Detect which cell encompasses the target text, then output its [x, y] center coordinate. 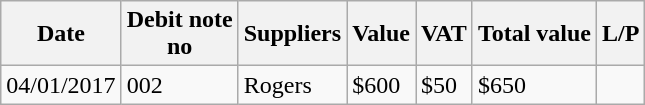
VAT [444, 34]
Suppliers [292, 34]
Value [382, 34]
Rogers [292, 85]
002 [180, 85]
$50 [444, 85]
$650 [534, 85]
L/P [621, 34]
Debit noteno [180, 34]
$600 [382, 85]
Total value [534, 34]
Date [61, 34]
04/01/2017 [61, 85]
